Capture the cell that displays the provided text and extract its (X, Y) central coordinate. 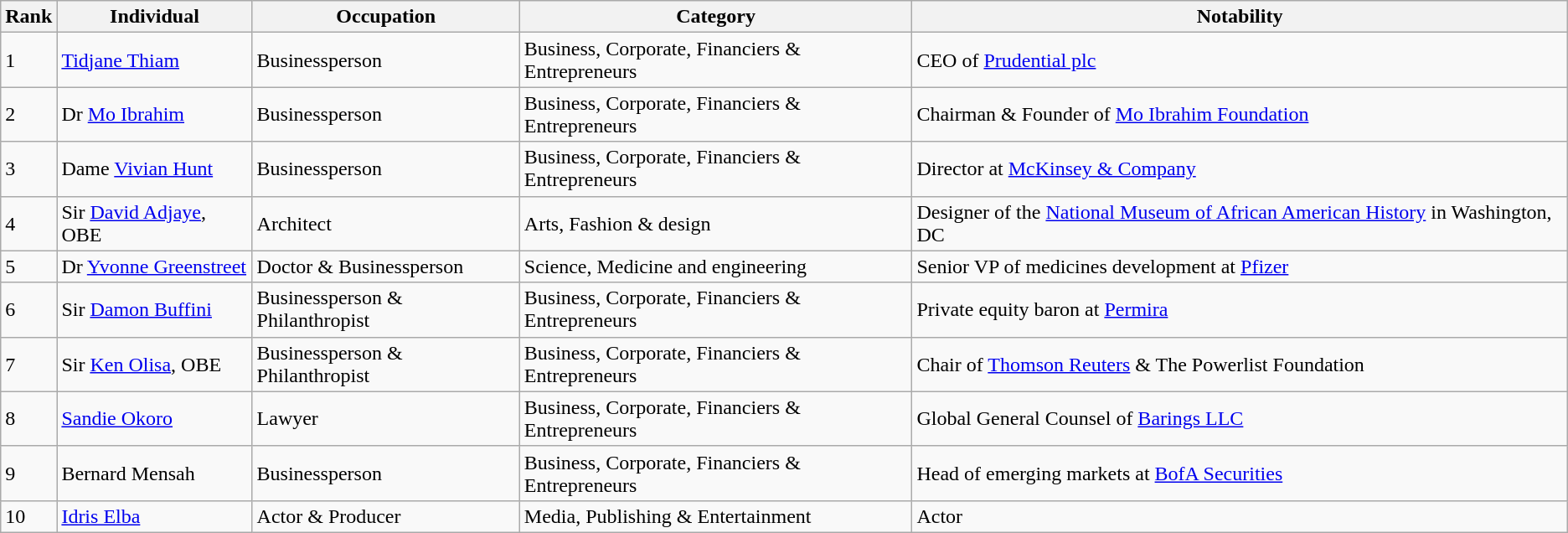
Director at McKinsey & Company (1240, 169)
Arts, Fashion & design (715, 223)
Head of emerging markets at BofA Securities (1240, 473)
Global General Counsel of Barings LLC (1240, 419)
Lawyer (385, 419)
Occupation (385, 17)
Doctor & Businessperson (385, 266)
Designer of the National Museum of African American History in Washington, DC (1240, 223)
Notability (1240, 17)
Rank (28, 17)
6 (28, 310)
Sir David Adjaye, OBE (154, 223)
Science, Medicine and engineering (715, 266)
7 (28, 364)
3 (28, 169)
Dame Vivian Hunt (154, 169)
Actor (1240, 516)
Sandie Okoro (154, 419)
CEO of Prudential plc (1240, 60)
Actor & Producer (385, 516)
Dr Yvonne Greenstreet (154, 266)
Sir Ken Olisa, OBE (154, 364)
10 (28, 516)
2 (28, 114)
Private equity baron at Permira (1240, 310)
Category (715, 17)
Architect (385, 223)
9 (28, 473)
1 (28, 60)
Chairman & Founder of Mo Ibrahim Foundation (1240, 114)
Dr Mo Ibrahim (154, 114)
Tidjane Thiam (154, 60)
Senior VP of medicines development at Pfizer (1240, 266)
Idris Elba (154, 516)
Chair of Thomson Reuters & The Powerlist Foundation (1240, 364)
Individual (154, 17)
8 (28, 419)
Bernard Mensah (154, 473)
4 (28, 223)
Sir Damon Buffini (154, 310)
Media, Publishing & Entertainment (715, 516)
5 (28, 266)
